Find where the given text appears and provide that cell's center as (X, Y) coordinate. 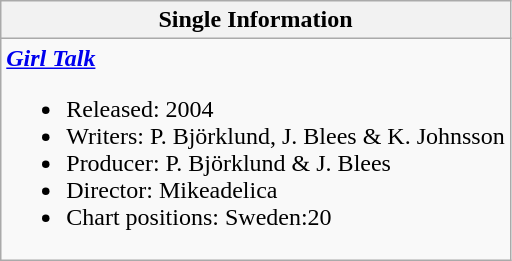
Single Information (256, 20)
Girl TalkReleased: 2004Writers: P. Björklund, J. Blees & K. JohnssonProducer: P. Björklund & J. BleesDirector: MikeadelicaChart positions: Sweden:20 (256, 150)
